Detect which cell encompasses the target text, then output its [X, Y] center coordinate. 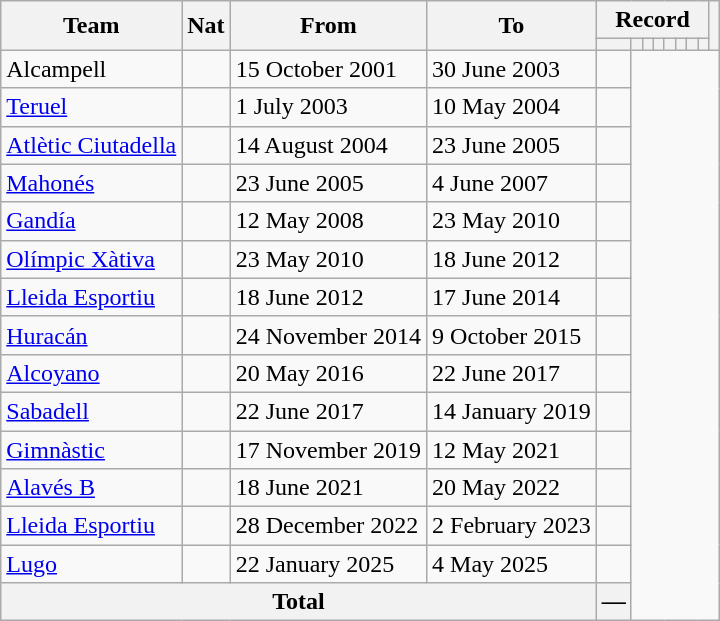
Huracán [92, 335]
Mahonés [92, 183]
Gandía [92, 221]
15 October 2001 [328, 69]
14 August 2004 [328, 145]
Lugo [92, 564]
4 June 2007 [512, 183]
1 July 2003 [328, 107]
17 November 2019 [328, 449]
24 November 2014 [328, 335]
20 May 2016 [328, 373]
12 May 2021 [512, 449]
4 May 2025 [512, 564]
Total [298, 602]
Alcampell [92, 69]
Record [652, 20]
17 June 2014 [512, 297]
Alcoyano [92, 373]
Gimnàstic [92, 449]
Olímpic Xàtiva [92, 259]
9 October 2015 [512, 335]
— [614, 602]
20 May 2022 [512, 488]
12 May 2008 [328, 221]
Nat [206, 26]
From [328, 26]
18 June 2021 [328, 488]
10 May 2004 [512, 107]
Sabadell [92, 411]
Alavés B [92, 488]
To [512, 26]
2 February 2023 [512, 526]
Teruel [92, 107]
22 January 2025 [328, 564]
30 June 2003 [512, 69]
Atlètic Ciutadella [92, 145]
28 December 2022 [328, 526]
Team [92, 26]
14 January 2019 [512, 411]
